Extract the (X, Y) coordinate from the center of the cell holding the provided text.  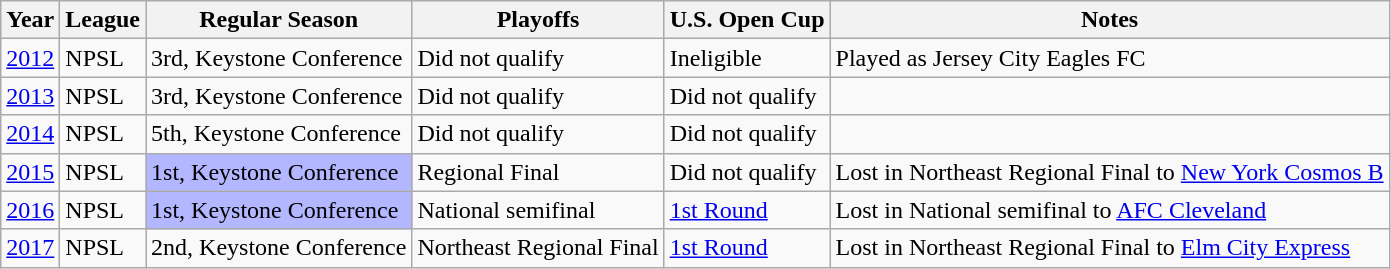
Regional Final (538, 172)
2013 (30, 96)
National semifinal (538, 210)
2012 (30, 58)
2nd, Keystone Conference (279, 248)
2014 (30, 134)
Ineligible (747, 58)
2017 (30, 248)
Northeast Regional Final (538, 248)
5th, Keystone Conference (279, 134)
Playoffs (538, 20)
Notes (1110, 20)
Regular Season (279, 20)
Played as Jersey City Eagles FC (1110, 58)
2016 (30, 210)
League (103, 20)
Lost in Northeast Regional Final to Elm City Express (1110, 248)
2015 (30, 172)
U.S. Open Cup (747, 20)
Year (30, 20)
Lost in Northeast Regional Final to New York Cosmos B (1110, 172)
Lost in National semifinal to AFC Cleveland (1110, 210)
